For the text-containing cell, return its midpoint in [X, Y] coordinate format. 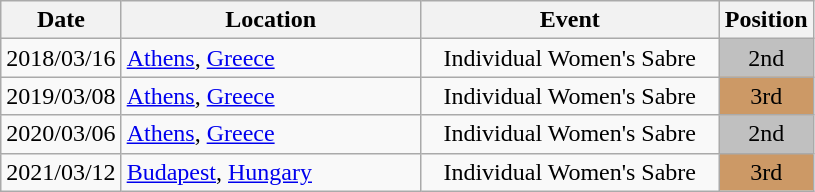
2020/03/06 [61, 134]
Position [766, 20]
Location [270, 20]
2019/03/08 [61, 96]
Event [570, 20]
Budapest, Hungary [270, 172]
2018/03/16 [61, 58]
Date [61, 20]
2021/03/12 [61, 172]
